Return the (x, y) coordinate for the center point of the cell that contains the specified text.  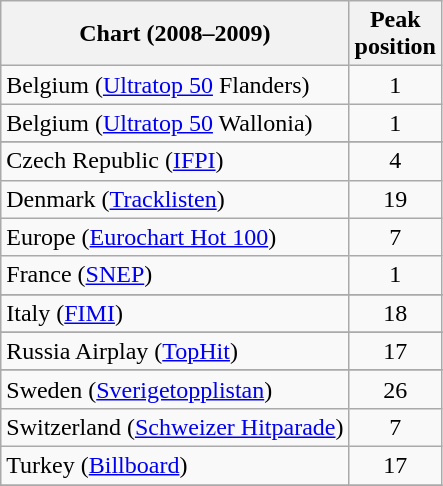
Denmark (Tracklisten) (175, 199)
Peakposition (395, 34)
Belgium (Ultratop 50 Wallonia) (175, 123)
Czech Republic (IFPI) (175, 161)
Europe (Eurochart Hot 100) (175, 237)
26 (395, 389)
18 (395, 313)
4 (395, 161)
Sweden (Sverigetopplistan) (175, 389)
19 (395, 199)
Italy (FIMI) (175, 313)
France (SNEP) (175, 275)
Switzerland (Schweizer Hitparade) (175, 427)
Chart (2008–2009) (175, 34)
Turkey (Billboard) (175, 465)
Russia Airplay (TopHit) (175, 351)
Belgium (Ultratop 50 Flanders) (175, 85)
